Pinpoint the cell where the given text exists, returning its (X, Y) midpoint coordinate. 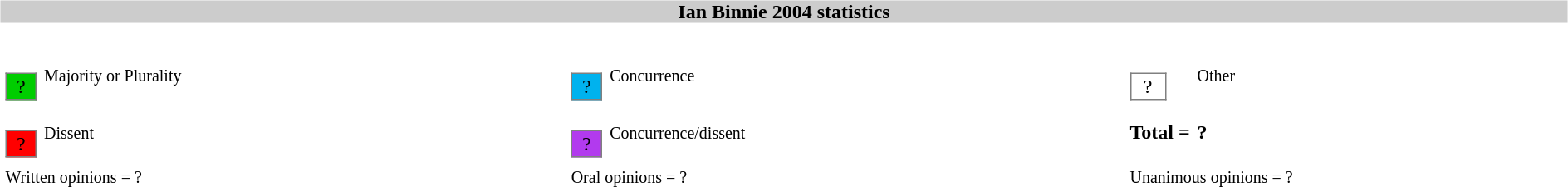
Majority or Plurality (304, 76)
Concurrence (865, 76)
Other (1380, 76)
Ian Binnie 2004 statistics (784, 12)
Total = (1159, 132)
Concurrence/dissent (865, 132)
Dissent (304, 132)
